Detect which cell encompasses the target text, then output its [X, Y] center coordinate. 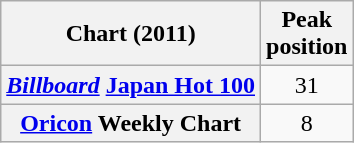
31 [307, 85]
Billboard Japan Hot 100 [131, 85]
Chart (2011) [131, 34]
Peakposition [307, 34]
8 [307, 123]
Oricon Weekly Chart [131, 123]
